Return (x, y) of the center of cell containing provided text 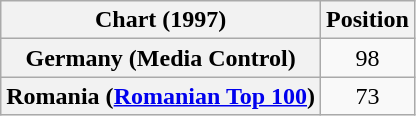
Romania (Romanian Top 100) (161, 96)
Chart (1997) (161, 20)
Position (368, 20)
Germany (Media Control) (161, 58)
98 (368, 58)
73 (368, 96)
